Provide the [X, Y] coordinate of the cell's center where the given text is located.  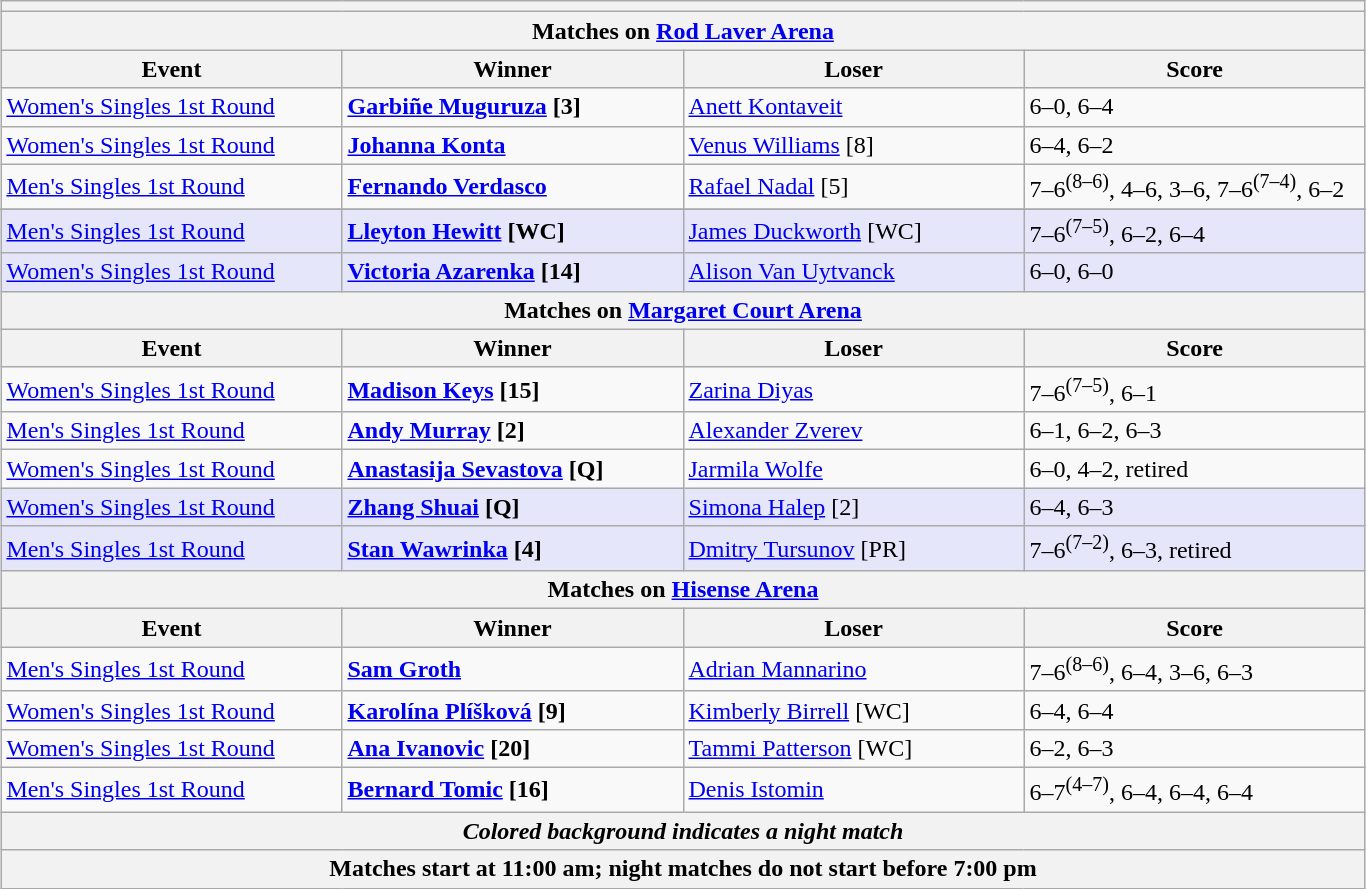
Matches on Hisense Arena [683, 590]
Ana Ivanovic [20] [512, 748]
Stan Wawrinka [4] [512, 548]
Matches on Rod Laver Arena [683, 31]
Tammi Patterson [WC] [854, 748]
Zhang Shuai [Q] [512, 507]
7–6(8–6), 4–6, 3–6, 7–6(7–4), 6–2 [1194, 186]
6–0, 6–0 [1194, 272]
Bernard Tomic [16] [512, 790]
Dmitry Tursunov [PR] [854, 548]
Karolína Plíšková [9] [512, 710]
6–4, 6–3 [1194, 507]
6–4, 6–4 [1194, 710]
Alexander Zverev [854, 431]
6–1, 6–2, 6–3 [1194, 431]
Fernando Verdasco [512, 186]
Kimberly Birrell [WC] [854, 710]
Anett Kontaveit [854, 107]
7–6(7–5), 6–1 [1194, 390]
6–7(4–7), 6–4, 6–4, 6–4 [1194, 790]
James Duckworth [WC] [854, 232]
Matches on Margaret Court Arena [683, 310]
Simona Halep [2] [854, 507]
Lleyton Hewitt [WC] [512, 232]
Zarina Diyas [854, 390]
6–0, 6–4 [1194, 107]
Colored background indicates a night match [683, 831]
Denis Istomin [854, 790]
Sam Groth [512, 670]
6–0, 4–2, retired [1194, 469]
Venus Williams [8] [854, 145]
Anastasija Sevastova [Q] [512, 469]
7–6(8–6), 6–4, 3–6, 6–3 [1194, 670]
7–6(7–2), 6–3, retired [1194, 548]
Victoria Azarenka [14] [512, 272]
Adrian Mannarino [854, 670]
6–2, 6–3 [1194, 748]
Garbiñe Muguruza [3] [512, 107]
Madison Keys [15] [512, 390]
6–4, 6–2 [1194, 145]
Jarmila Wolfe [854, 469]
Andy Murray [2] [512, 431]
Johanna Konta [512, 145]
Matches start at 11:00 am; night matches do not start before 7:00 pm [683, 869]
7–6(7–5), 6–2, 6–4 [1194, 232]
Alison Van Uytvanck [854, 272]
Rafael Nadal [5] [854, 186]
